Determine the [X, Y] coordinate at the center of the cell enclosing the given text.  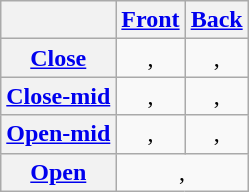
Close-mid [58, 96]
Back [216, 20]
Open-mid [58, 134]
Close [58, 58]
Open [58, 172]
Front [150, 20]
